Extract the (x, y) coordinate from the center of the cell holding the provided text.  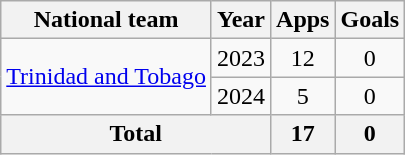
National team (106, 20)
5 (303, 96)
Year (240, 20)
12 (303, 58)
Total (136, 134)
Apps (303, 20)
2024 (240, 96)
Goals (370, 20)
17 (303, 134)
Trinidad and Tobago (106, 77)
2023 (240, 58)
